Provide the (X, Y) coordinate of the cell's center where the given text is located.  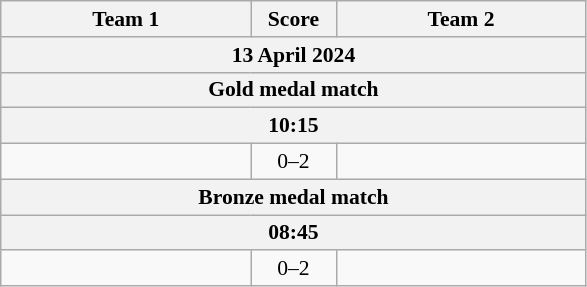
Team 1 (126, 19)
Bronze medal match (294, 197)
13 April 2024 (294, 55)
Score (294, 19)
10:15 (294, 126)
Team 2 (461, 19)
Gold medal match (294, 90)
08:45 (294, 233)
